Extract the (X, Y) coordinate from the center of the cell holding the provided text.  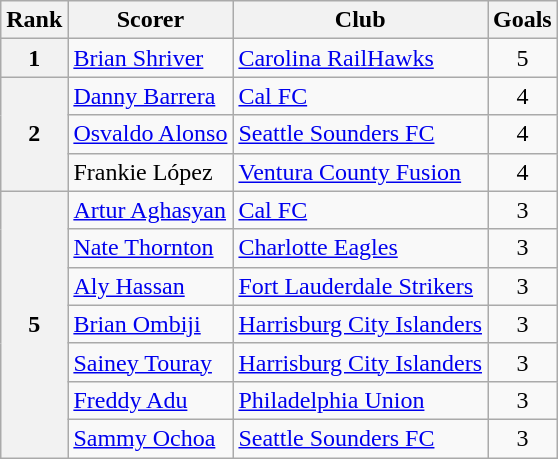
Philadelphia Union (360, 400)
Club (360, 20)
Carolina RailHawks (360, 58)
Ventura County Fusion (360, 172)
Osvaldo Alonso (150, 134)
Frankie López (150, 172)
Brian Ombiji (150, 324)
Scorer (150, 20)
Sammy Ochoa (150, 438)
Danny Barrera (150, 96)
1 (34, 58)
Fort Lauderdale Strikers (360, 286)
Artur Aghasyan (150, 210)
Rank (34, 20)
Brian Shriver (150, 58)
Charlotte Eagles (360, 248)
Sainey Touray (150, 362)
Goals (523, 20)
Nate Thornton (150, 248)
Aly Hassan (150, 286)
Freddy Adu (150, 400)
2 (34, 134)
